Scan for the cell matching the given text and deliver its [x, y] coordinate at center. 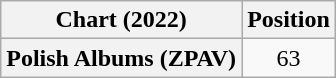
Polish Albums (ZPAV) [122, 58]
63 [289, 58]
Position [289, 20]
Chart (2022) [122, 20]
